Identify which cell holds the provided text, then report its (x, y) central coordinate. 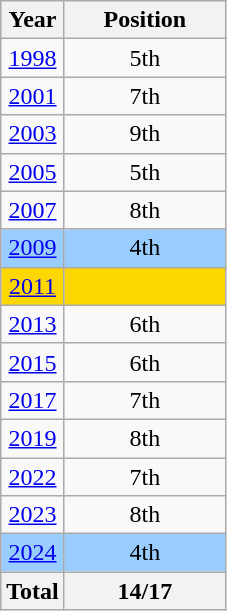
14/17 (144, 591)
2003 (33, 134)
2001 (33, 96)
2013 (33, 324)
2005 (33, 172)
2011 (33, 286)
Position (144, 20)
2017 (33, 400)
2022 (33, 477)
2024 (33, 553)
Year (33, 20)
2015 (33, 362)
2007 (33, 210)
2023 (33, 515)
1998 (33, 58)
9th (144, 134)
2019 (33, 438)
Total (33, 591)
2009 (33, 248)
